Search for the cell housing the specified text and yield its [X, Y] center coordinate. 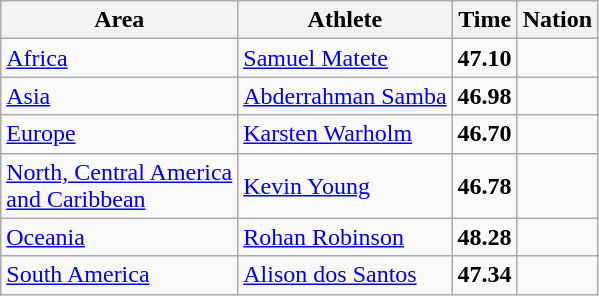
Karsten Warholm [345, 134]
Samuel Matete [345, 58]
47.34 [484, 275]
Kevin Young [345, 186]
48.28 [484, 237]
Oceania [120, 237]
46.98 [484, 96]
Asia [120, 96]
Abderrahman Samba [345, 96]
Nation [557, 20]
46.70 [484, 134]
Rohan Robinson [345, 237]
Area [120, 20]
Africa [120, 58]
Athlete [345, 20]
South America [120, 275]
Time [484, 20]
46.78 [484, 186]
Europe [120, 134]
Alison dos Santos [345, 275]
47.10 [484, 58]
North, Central America and Caribbean [120, 186]
